Determine the (x, y) coordinate at the center of the cell enclosing the given text.  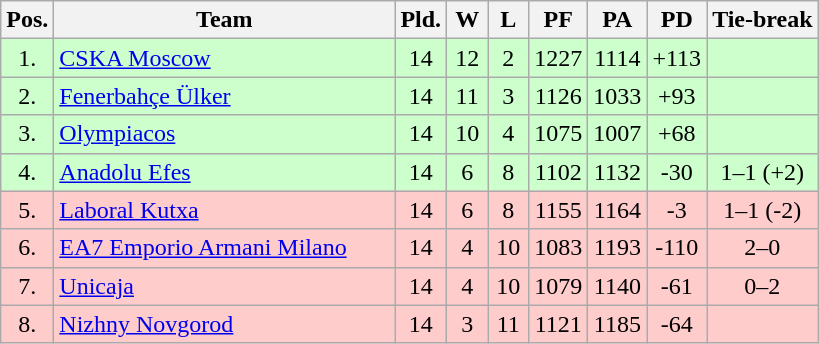
+93 (677, 96)
CSKA Moscow (224, 58)
1. (28, 58)
1007 (618, 134)
6. (28, 248)
1140 (618, 286)
Pos. (28, 20)
1132 (618, 172)
L (508, 20)
Unicaja (224, 286)
EA7 Emporio Armani Milano (224, 248)
1102 (558, 172)
1–1 (+2) (763, 172)
Nizhny Novgorod (224, 324)
8. (28, 324)
1083 (558, 248)
Tie-break (763, 20)
-61 (677, 286)
1227 (558, 58)
12 (468, 58)
Anadolu Efes (224, 172)
3. (28, 134)
-3 (677, 210)
7. (28, 286)
4. (28, 172)
2 (508, 58)
Fenerbahçe Ülker (224, 96)
1126 (558, 96)
+68 (677, 134)
-64 (677, 324)
W (468, 20)
1079 (558, 286)
1155 (558, 210)
+113 (677, 58)
5. (28, 210)
PD (677, 20)
1185 (618, 324)
1121 (558, 324)
1033 (618, 96)
-110 (677, 248)
2. (28, 96)
Team (224, 20)
PA (618, 20)
1075 (558, 134)
PF (558, 20)
Laboral Kutxa (224, 210)
2–0 (763, 248)
Olympiacos (224, 134)
0–2 (763, 286)
Pld. (421, 20)
1164 (618, 210)
1114 (618, 58)
-30 (677, 172)
1–1 (-2) (763, 210)
1193 (618, 248)
